Find where the given text appears and provide that cell's center as (x, y) coordinate. 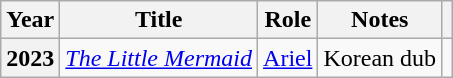
Year (30, 20)
Ariel (288, 58)
2023 (30, 58)
Korean dub (380, 58)
Title (159, 20)
The Little Mermaid (159, 58)
Role (288, 20)
Notes (380, 20)
